From the cell containing the given text, extract its center point as (X, Y) coordinate. 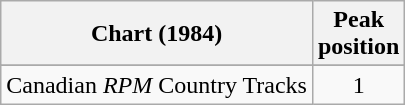
1 (358, 85)
Peakposition (358, 34)
Chart (1984) (157, 34)
Canadian RPM Country Tracks (157, 85)
